Scan for the cell matching the given text and deliver its (X, Y) coordinate at center. 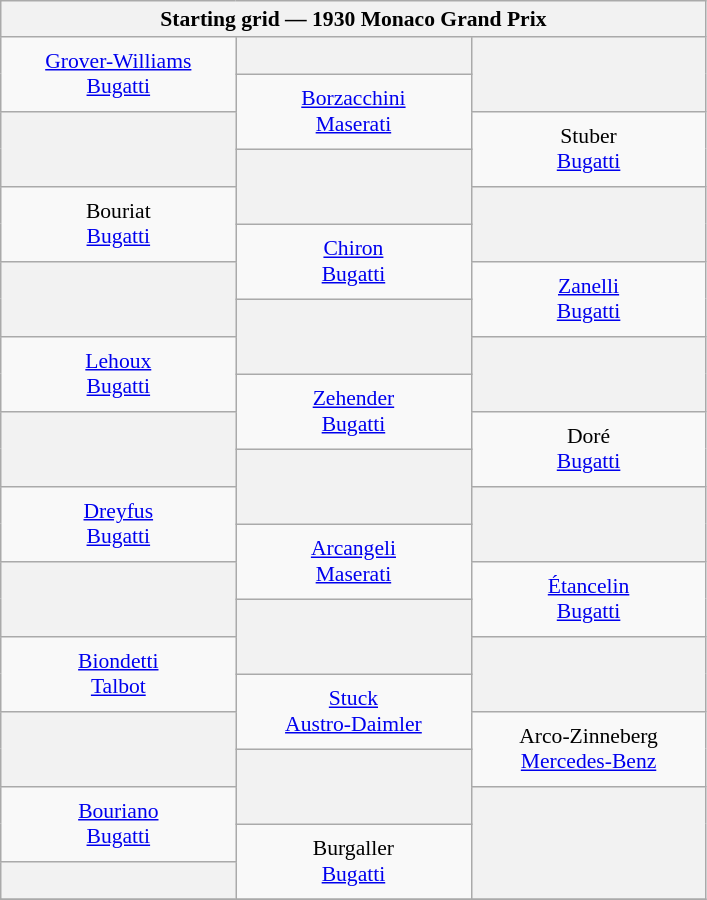
DoréBugatti (588, 450)
LehouxBugatti (118, 374)
DreyfusBugatti (118, 524)
ZanelliBugatti (588, 300)
StuckAustro-Daimler (354, 712)
ArcangeliMaserati (354, 562)
StuberBugatti (588, 150)
BurgallerBugatti (354, 862)
Starting grid — 1930 Monaco Grand Prix (354, 19)
Arco-ZinnebergMercedes-Benz (588, 750)
BourianoBugatti (118, 824)
BouriatBugatti (118, 224)
BiondettiTalbot (118, 674)
ChironBugatti (354, 262)
BorzacchiniMaserati (354, 112)
Grover-WilliamsBugatti (118, 74)
ÉtancelinBugatti (588, 600)
ZehenderBugatti (354, 412)
